Find where the given text appears and provide that cell's center as (x, y) coordinate. 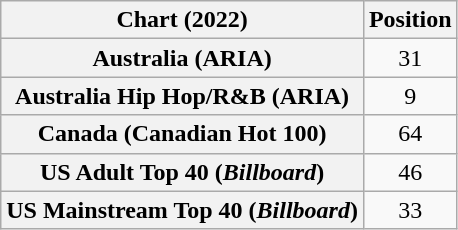
46 (410, 172)
Australia (ARIA) (182, 58)
Australia Hip Hop/R&B (ARIA) (182, 96)
31 (410, 58)
Chart (2022) (182, 20)
33 (410, 210)
US Mainstream Top 40 (Billboard) (182, 210)
Canada (Canadian Hot 100) (182, 134)
Position (410, 20)
64 (410, 134)
US Adult Top 40 (Billboard) (182, 172)
9 (410, 96)
